From the cell containing the given text, extract its center point as [x, y] coordinate. 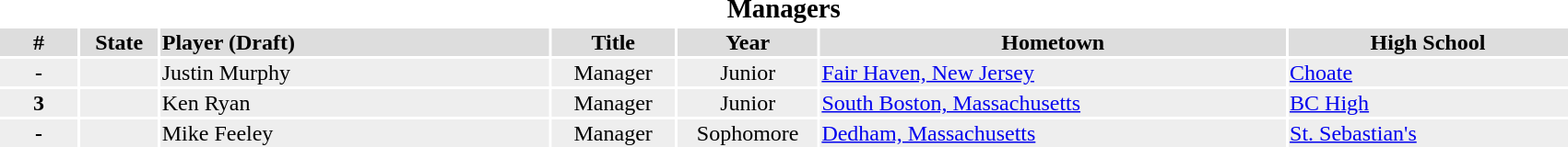
Justin Murphy [354, 73]
Fair Haven, New Jersey [1053, 73]
BC High [1429, 103]
3 [39, 103]
Player (Draft) [354, 42]
Hometown [1053, 42]
Year [747, 42]
Mike Feeley [354, 133]
South Boston, Massachusetts [1053, 103]
St. Sebastian's [1429, 133]
# [39, 42]
Title [614, 42]
State [119, 42]
Choate [1429, 73]
Sophomore [747, 133]
High School [1429, 42]
Ken Ryan [354, 103]
Dedham, Massachusetts [1053, 133]
